Find where the given text appears and provide that cell's center as (x, y) coordinate. 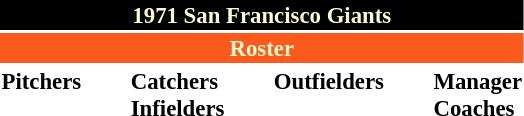
Roster (262, 48)
1971 San Francisco Giants (262, 15)
